Pinpoint the cell where the given text exists, returning its [x, y] midpoint coordinate. 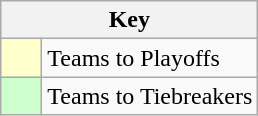
Key [130, 20]
Teams to Playoffs [150, 58]
Teams to Tiebreakers [150, 96]
